Detect which cell encompasses the target text, then output its (X, Y) center coordinate. 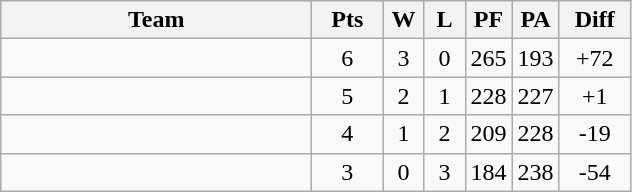
-19 (594, 134)
6 (348, 58)
Pts (348, 20)
Diff (594, 20)
5 (348, 96)
227 (536, 96)
PA (536, 20)
PF (488, 20)
-54 (594, 172)
184 (488, 172)
265 (488, 58)
+72 (594, 58)
+1 (594, 96)
L (444, 20)
193 (536, 58)
Team (156, 20)
W (404, 20)
4 (348, 134)
209 (488, 134)
238 (536, 172)
